Search for the cell housing the specified text and yield its [x, y] center coordinate. 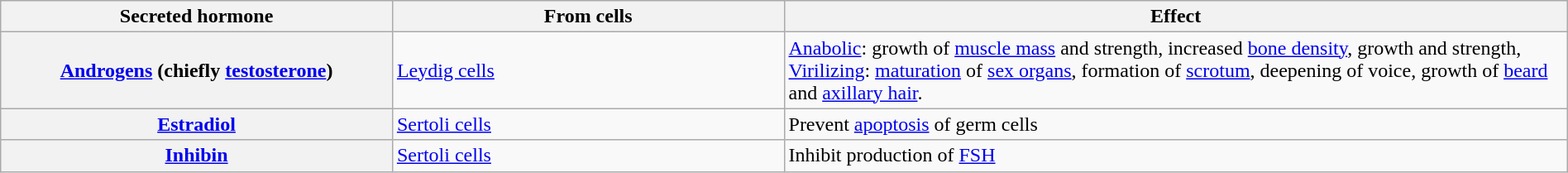
Secreted hormone [197, 17]
Leydig cells [588, 70]
Androgens (chiefly testosterone) [197, 70]
Estradiol [197, 124]
Prevent apoptosis of germ cells [1176, 124]
Effect [1176, 17]
From cells [588, 17]
Inhibin [197, 156]
Inhibit production of FSH [1176, 156]
